Provide the (x, y) coordinate of the cell's center where the given text is located.  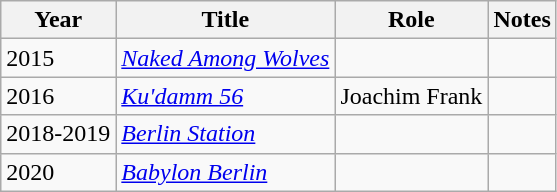
Role (412, 20)
Ku'damm 56 (226, 96)
Joachim Frank (412, 96)
2018-2019 (58, 134)
Year (58, 20)
2020 (58, 172)
Notes (522, 20)
Title (226, 20)
2016 (58, 96)
Berlin Station (226, 134)
2015 (58, 58)
Naked Among Wolves (226, 58)
Babylon Berlin (226, 172)
